Pinpoint the cell where the given text exists, returning its (X, Y) midpoint coordinate. 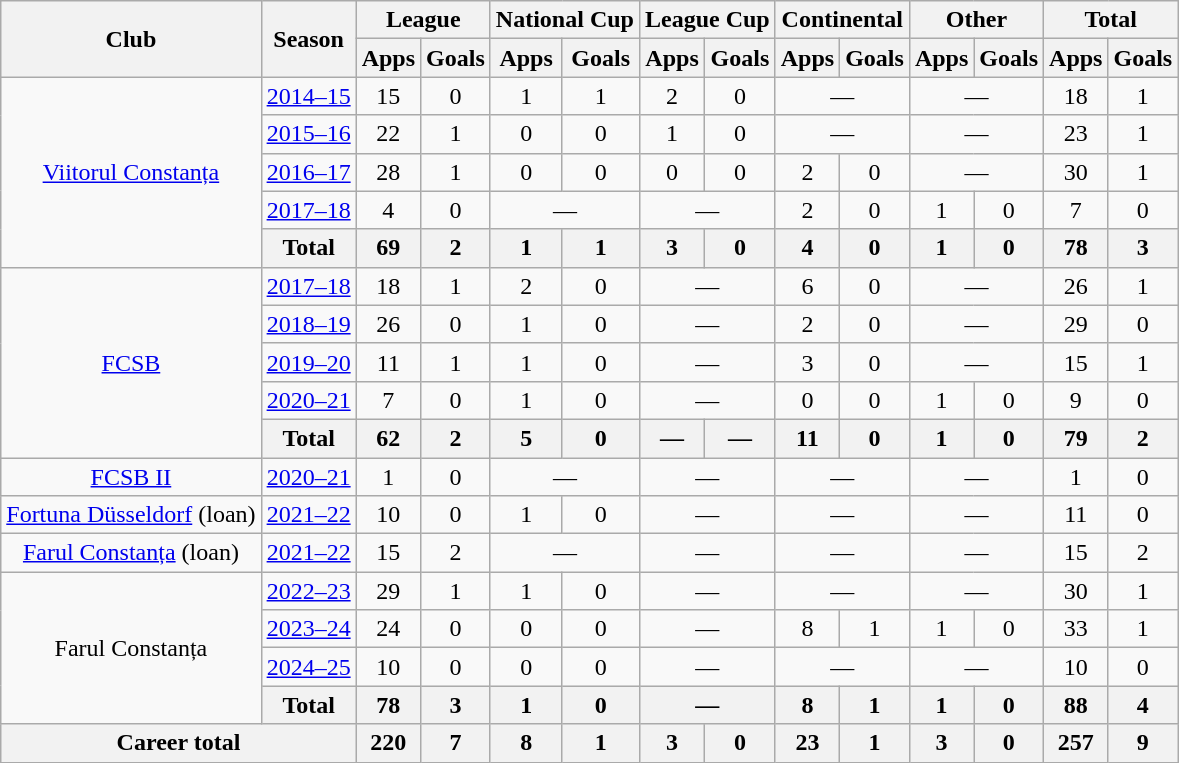
33 (1076, 629)
2015–16 (308, 134)
28 (388, 172)
88 (1076, 705)
Farul Constanța (loan) (131, 553)
2022–23 (308, 591)
6 (807, 286)
62 (388, 438)
Farul Constanța (131, 648)
2023–24 (308, 629)
League Cup (707, 20)
2019–20 (308, 362)
5 (526, 438)
Viitorul Constanța (131, 172)
Other (976, 20)
220 (388, 743)
FCSB (131, 362)
National Cup (564, 20)
22 (388, 134)
24 (388, 629)
257 (1076, 743)
League (423, 20)
Fortuna Düsseldorf (loan) (131, 515)
Career total (178, 743)
2014–15 (308, 96)
2018–19 (308, 324)
FCSB II (131, 477)
2016–17 (308, 172)
69 (388, 248)
Season (308, 39)
79 (1076, 438)
Continental (842, 20)
2024–25 (308, 667)
Club (131, 39)
